Pinpoint the cell where the given text exists, returning its (X, Y) midpoint coordinate. 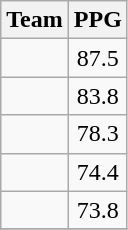
74.4 (98, 172)
78.3 (98, 134)
83.8 (98, 96)
Team (35, 20)
PPG (98, 20)
73.8 (98, 210)
87.5 (98, 58)
